Locate the cell with the specified text and output its (x, y) center coordinate. 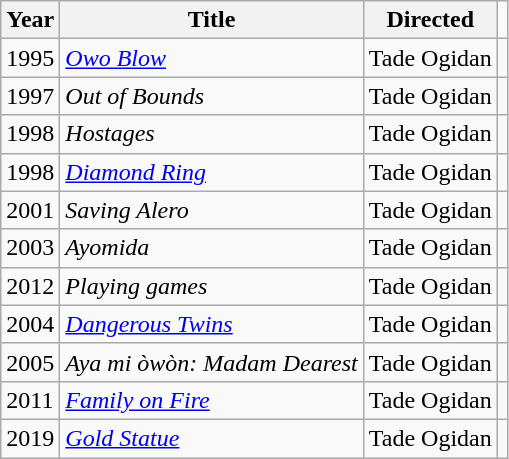
Ayomida (212, 248)
Diamond Ring (212, 172)
Saving Alero (212, 210)
2005 (30, 362)
2011 (30, 400)
Out of Bounds (212, 96)
Dangerous Twins (212, 324)
2019 (30, 438)
Directed (430, 20)
Owo Blow (212, 58)
Family on Fire (212, 400)
2001 (30, 210)
1997 (30, 96)
2012 (30, 286)
Aya mi òwòn: Madam Dearest (212, 362)
Year (30, 20)
2003 (30, 248)
Title (212, 20)
1995 (30, 58)
Gold Statue (212, 438)
Hostages (212, 134)
Playing games (212, 286)
2004 (30, 324)
